Determine the [x, y] coordinate at the center of the cell enclosing the given text.  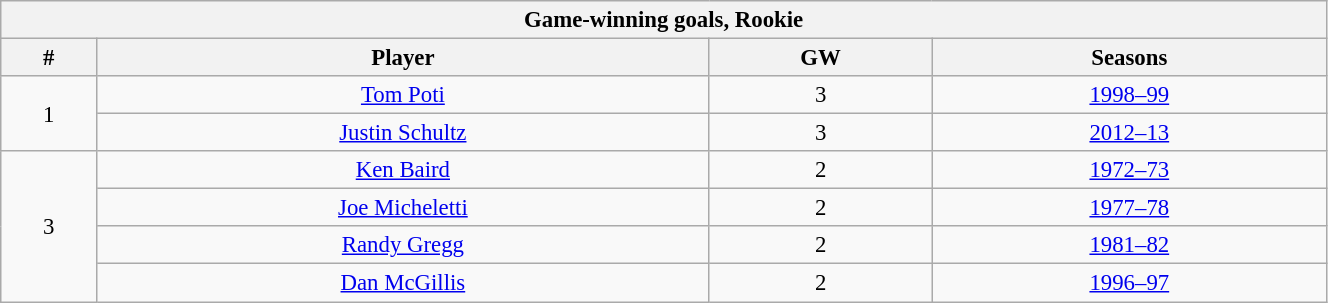
Player [403, 58]
Seasons [1129, 58]
1 [49, 114]
GW [820, 58]
Game-winning goals, Rookie [664, 20]
Randy Gregg [403, 245]
Joe Micheletti [403, 208]
Justin Schultz [403, 133]
Dan McGillis [403, 283]
1996–97 [1129, 283]
1981–82 [1129, 245]
Ken Baird [403, 170]
# [49, 58]
1972–73 [1129, 170]
1998–99 [1129, 95]
2012–13 [1129, 133]
Tom Poti [403, 95]
1977–78 [1129, 208]
